Detect which cell encompasses the target text, then output its [x, y] center coordinate. 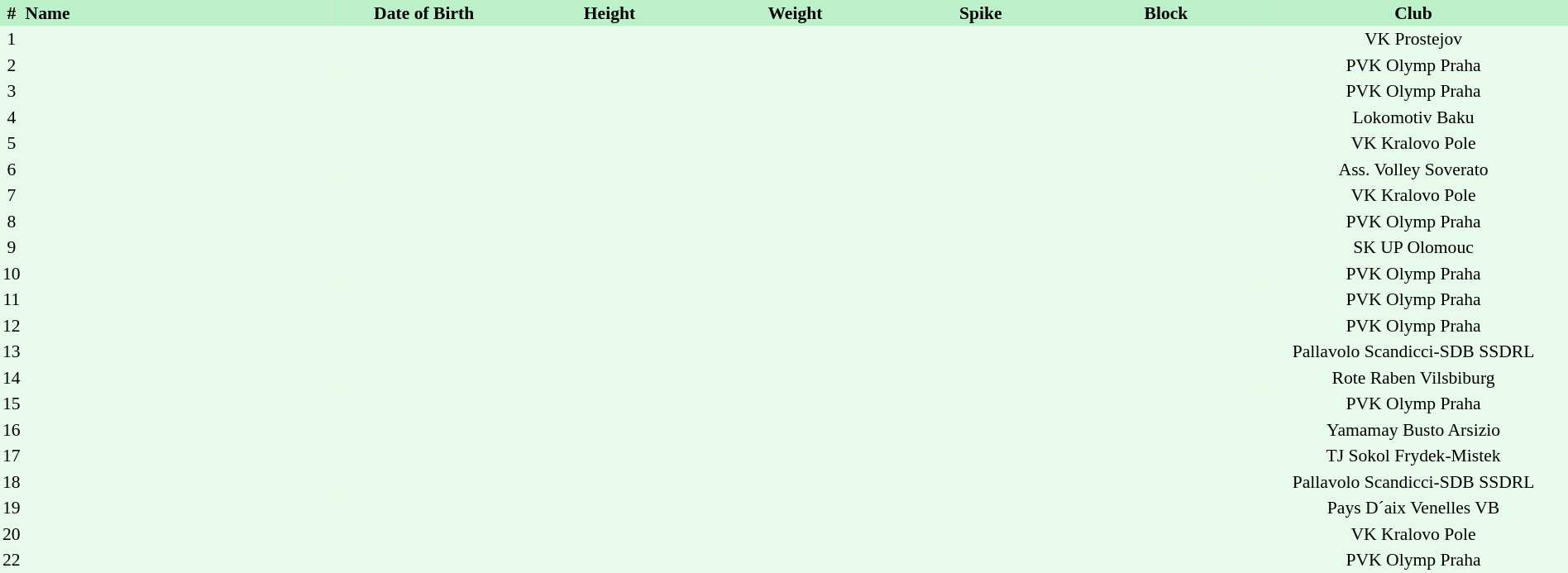
18 [12, 482]
Name [177, 13]
9 [12, 248]
7 [12, 195]
Height [610, 13]
VK Prostejov [1413, 40]
Weight [795, 13]
19 [12, 508]
Date of Birth [424, 13]
8 [12, 222]
# [12, 13]
Rote Raben Vilsbiburg [1413, 378]
Spike [981, 13]
Club [1413, 13]
17 [12, 456]
15 [12, 403]
20 [12, 534]
Ass. Volley Soverato [1413, 170]
Lokomotiv Baku [1413, 117]
12 [12, 326]
11 [12, 299]
14 [12, 378]
Block [1166, 13]
10 [12, 274]
SK UP Olomouc [1413, 248]
6 [12, 170]
TJ Sokol Frydek-Mistek [1413, 456]
16 [12, 430]
4 [12, 117]
2 [12, 65]
Yamamay Busto Arsizio [1413, 430]
13 [12, 352]
5 [12, 144]
Pays D´aix Venelles VB [1413, 508]
3 [12, 91]
1 [12, 40]
